Pinpoint the cell where the given text exists, returning its (X, Y) midpoint coordinate. 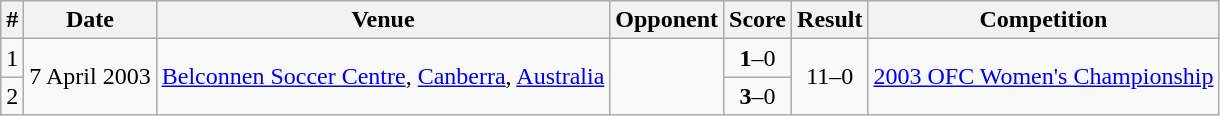
Result (830, 20)
Score (758, 20)
3–0 (758, 96)
2 (12, 96)
Date (90, 20)
# (12, 20)
2003 OFC Women's Championship (1044, 77)
1–0 (758, 58)
Opponent (667, 20)
11–0 (830, 77)
Competition (1044, 20)
Venue (383, 20)
1 (12, 58)
Belconnen Soccer Centre, Canberra, Australia (383, 77)
7 April 2003 (90, 77)
